Pinpoint the cell where the given text exists, returning its [x, y] midpoint coordinate. 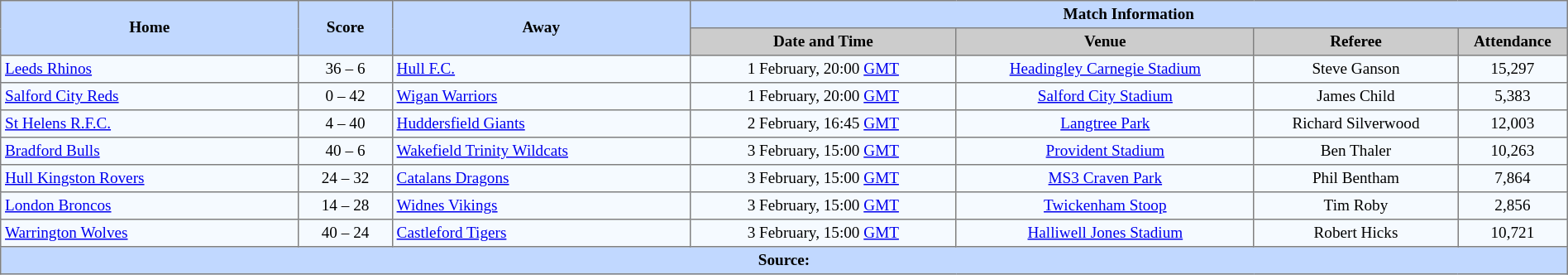
Steve Ganson [1355, 70]
Hull Kingston Rovers [150, 179]
5,383 [1513, 96]
Home [150, 28]
Score [346, 28]
Away [541, 28]
Richard Silverwood [1355, 124]
7,864 [1513, 179]
Attendance [1513, 41]
14 – 28 [346, 205]
40 – 6 [346, 151]
London Broncos [150, 205]
Catalans Dragons [541, 179]
0 – 42 [346, 96]
Wakefield Trinity Wildcats [541, 151]
Leeds Rhinos [150, 70]
10,721 [1513, 234]
Tim Roby [1355, 205]
Widnes Vikings [541, 205]
Source: [784, 260]
Provident Stadium [1105, 151]
4 – 40 [346, 124]
12,003 [1513, 124]
Referee [1355, 41]
Warrington Wolves [150, 234]
Hull F.C. [541, 70]
Date and Time [823, 41]
James Child [1355, 96]
15,297 [1513, 70]
Huddersfield Giants [541, 124]
Wigan Warriors [541, 96]
Ben Thaler [1355, 151]
36 – 6 [346, 70]
Match Information [1128, 15]
2 February, 16:45 GMT [823, 124]
Salford City Stadium [1105, 96]
Halliwell Jones Stadium [1105, 234]
Headingley Carnegie Stadium [1105, 70]
Castleford Tigers [541, 234]
St Helens R.F.C. [150, 124]
2,856 [1513, 205]
40 – 24 [346, 234]
24 – 32 [346, 179]
Twickenham Stoop [1105, 205]
MS3 Craven Park [1105, 179]
Venue [1105, 41]
Salford City Reds [150, 96]
Bradford Bulls [150, 151]
Robert Hicks [1355, 234]
10,263 [1513, 151]
Langtree Park [1105, 124]
Phil Bentham [1355, 179]
